Search for the cell housing the specified text and yield its [x, y] center coordinate. 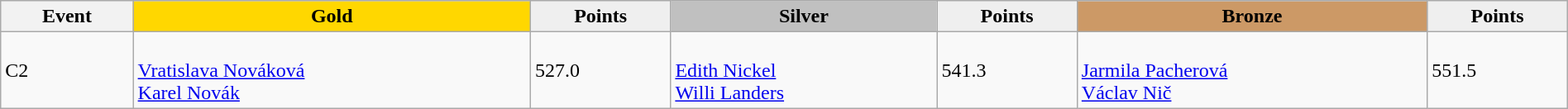
Edith NickelWilli Landers [804, 70]
Vratislava NovákováKarel Novák [332, 70]
C2 [67, 70]
527.0 [600, 70]
Silver [804, 17]
Jarmila PacherováVáclav Nič [1252, 70]
551.5 [1497, 70]
541.3 [1007, 70]
Gold [332, 17]
Event [67, 17]
Bronze [1252, 17]
